Pinpoint the cell where the given text exists, returning its (X, Y) midpoint coordinate. 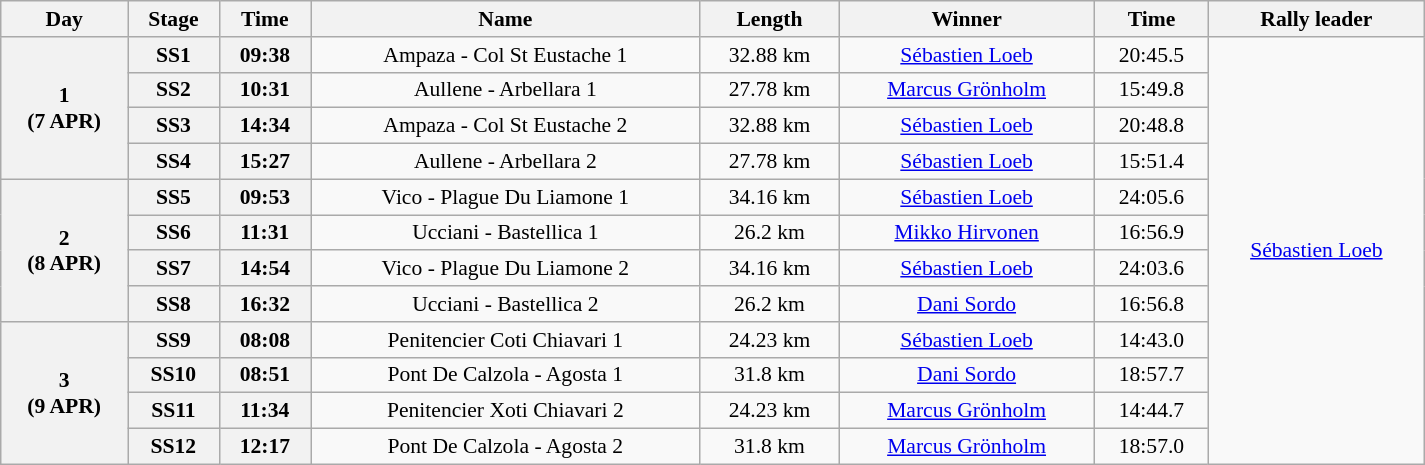
08:51 (264, 375)
SS7 (174, 269)
Ampaza - Col St Eustache 1 (506, 55)
20:45.5 (1151, 55)
11:34 (264, 411)
Rally leader (1317, 19)
SS4 (174, 162)
18:57.0 (1151, 447)
08:08 (264, 340)
SS8 (174, 304)
16:32 (264, 304)
Name (506, 19)
Vico - Plague Du Liamone 1 (506, 197)
Aullene - Arbellara 1 (506, 90)
24:03.6 (1151, 269)
SS9 (174, 340)
15:49.8 (1151, 90)
15:51.4 (1151, 162)
3 (9 APR) (64, 393)
SS5 (174, 197)
20:48.8 (1151, 126)
12:17 (264, 447)
14:44.7 (1151, 411)
SS1 (174, 55)
SS3 (174, 126)
Stage (174, 19)
09:53 (264, 197)
Mikko Hirvonen (967, 233)
24:05.6 (1151, 197)
SS6 (174, 233)
Vico - Plague Du Liamone 2 (506, 269)
Penitencier Xoti Chiavari 2 (506, 411)
10:31 (264, 90)
SS2 (174, 90)
SS11 (174, 411)
Length (770, 19)
Ucciani - Bastellica 1 (506, 233)
1 (7 APR) (64, 108)
Day (64, 19)
16:56.8 (1151, 304)
2 (8 APR) (64, 250)
14:43.0 (1151, 340)
14:34 (264, 126)
15:27 (264, 162)
SS10 (174, 375)
Ampaza - Col St Eustache 2 (506, 126)
16:56.9 (1151, 233)
Penitencier Coti Chiavari 1 (506, 340)
SS12 (174, 447)
Pont De Calzola - Agosta 2 (506, 447)
11:31 (264, 233)
Ucciani - Bastellica 2 (506, 304)
Pont De Calzola - Agosta 1 (506, 375)
Aullene - Arbellara 2 (506, 162)
14:54 (264, 269)
18:57.7 (1151, 375)
Winner (967, 19)
09:38 (264, 55)
